From the cell containing the given text, extract its center point as (X, Y) coordinate. 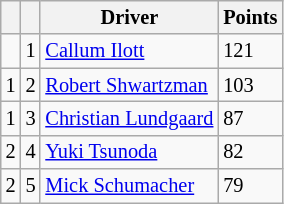
103 (250, 85)
5 (31, 186)
87 (250, 118)
3 (31, 118)
121 (250, 51)
Mick Schumacher (129, 186)
79 (250, 186)
82 (250, 152)
Callum Ilott (129, 51)
Christian Lundgaard (129, 118)
Driver (129, 17)
Yuki Tsunoda (129, 152)
Robert Shwartzman (129, 85)
4 (31, 152)
Points (250, 17)
